Locate the cell with the specified text and output its (X, Y) center coordinate. 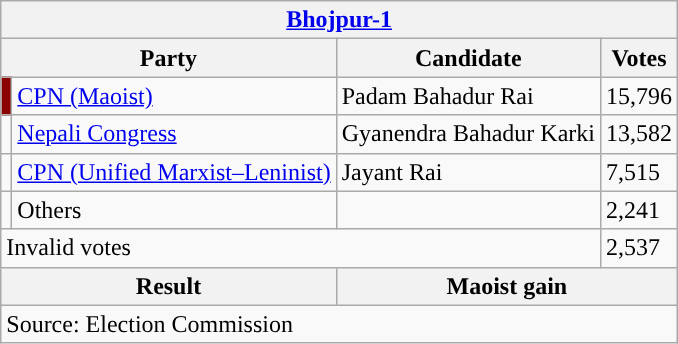
13,582 (638, 134)
Maoist gain (506, 286)
Bhojpur-1 (340, 20)
Padam Bahadur Rai (468, 96)
Candidate (468, 58)
Jayant Rai (468, 172)
Votes (638, 58)
2,537 (638, 248)
CPN (Maoist) (174, 96)
Source: Election Commission (340, 324)
Result (168, 286)
CPN (Unified Marxist–Leninist) (174, 172)
Gyanendra Bahadur Karki (468, 134)
Invalid votes (301, 248)
7,515 (638, 172)
15,796 (638, 96)
2,241 (638, 210)
Others (174, 210)
Nepali Congress (174, 134)
Party (168, 58)
